Provide the [x, y] coordinate of the cell's center where the given text is located.  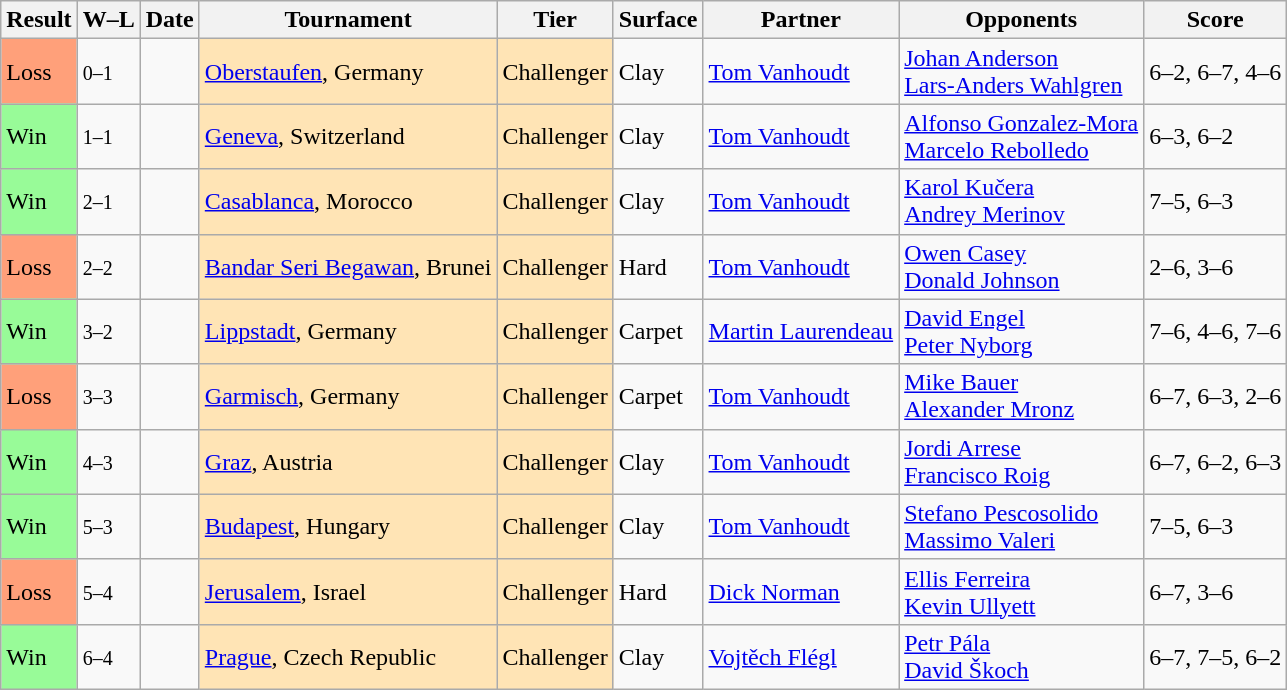
7–6, 4–6, 7–6 [1216, 332]
Tier [555, 20]
David Engel Peter Nyborg [1022, 332]
Budapest, Hungary [348, 526]
0–1 [108, 72]
Garmisch, Germany [348, 396]
4–3 [108, 462]
6–7, 6–2, 6–3 [1216, 462]
6–3, 6–2 [1216, 136]
Karol Kučera Andrey Merinov [1022, 202]
Owen Casey Donald Johnson [1022, 266]
Lippstadt, Germany [348, 332]
Casablanca, Morocco [348, 202]
6–7, 6–3, 2–6 [1216, 396]
Oberstaufen, Germany [348, 72]
Jerusalem, Israel [348, 592]
Score [1216, 20]
Geneva, Switzerland [348, 136]
3–3 [108, 396]
Petr Pála David Škoch [1022, 656]
Graz, Austria [348, 462]
Surface [658, 20]
Jordi Arrese Francisco Roig [1022, 462]
3–2 [108, 332]
6–7, 7–5, 6–2 [1216, 656]
6–7, 3–6 [1216, 592]
1–1 [108, 136]
2–2 [108, 266]
Martin Laurendeau [801, 332]
Prague, Czech Republic [348, 656]
2–6, 3–6 [1216, 266]
Mike Bauer Alexander Mronz [1022, 396]
Alfonso Gonzalez-Mora Marcelo Rebolledo [1022, 136]
Partner [801, 20]
Opponents [1022, 20]
5–3 [108, 526]
Ellis Ferreira Kevin Ullyett [1022, 592]
Johan Anderson Lars-Anders Wahlgren [1022, 72]
Vojtěch Flégl [801, 656]
Bandar Seri Begawan, Brunei [348, 266]
2–1 [108, 202]
5–4 [108, 592]
6–4 [108, 656]
Date [170, 20]
Dick Norman [801, 592]
Stefano Pescosolido Massimo Valeri [1022, 526]
W–L [108, 20]
6–2, 6–7, 4–6 [1216, 72]
Result [39, 20]
Tournament [348, 20]
